Search for the cell housing the specified text and yield its [x, y] center coordinate. 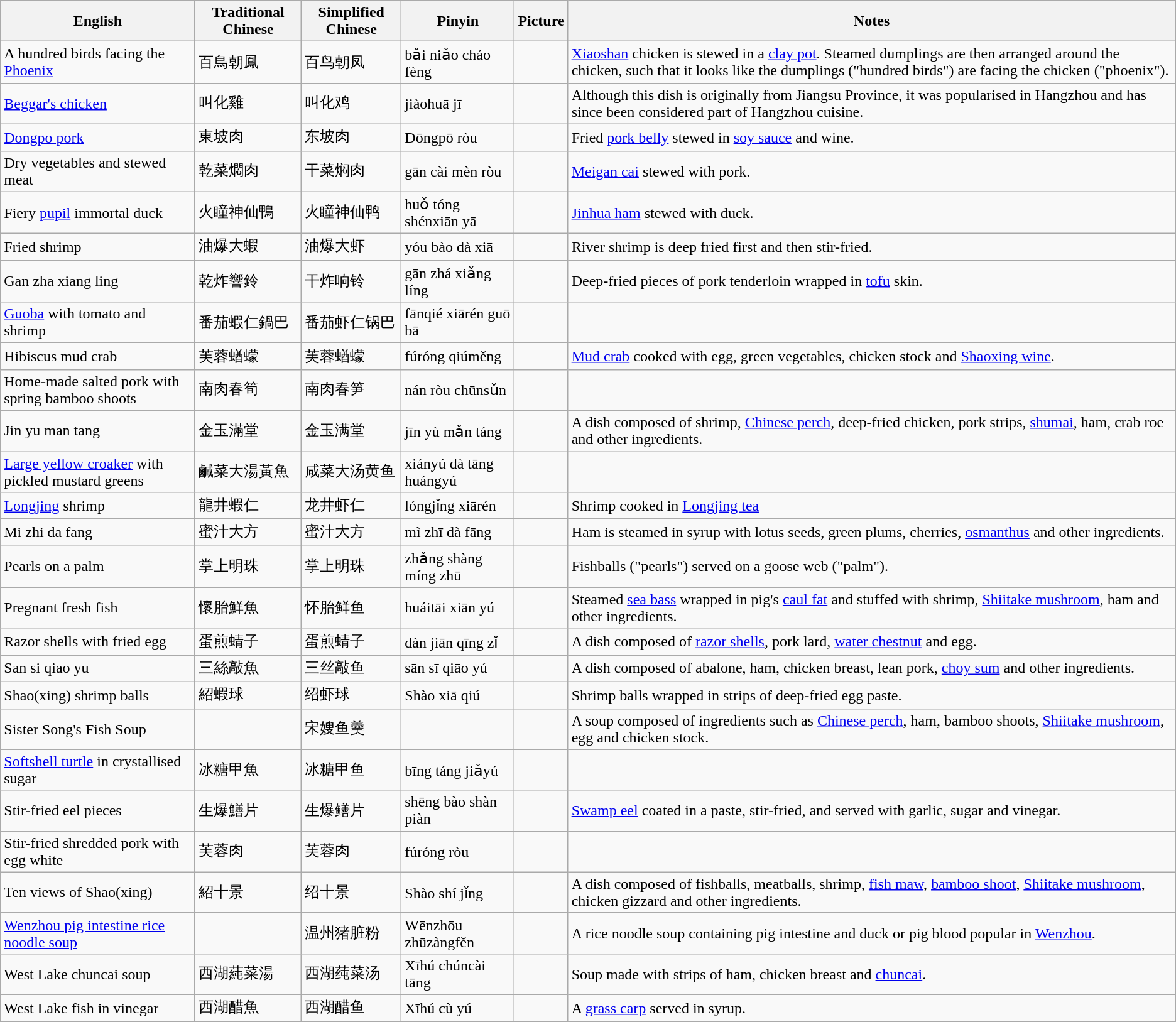
油爆大虾 [352, 247]
fānqié xiārén guō bā [458, 323]
Home-made salted pork with spring bamboo shoots [98, 389]
东坡肉 [352, 137]
Pinyin [458, 21]
三丝敲鱼 [352, 668]
Jinhua ham stewed with duck. [872, 212]
River shrimp is deep fried first and then stir-fried. [872, 247]
Razor shells with fried egg [98, 642]
叫化雞 [248, 103]
Steamed sea bass wrapped in pig's caul fat and stuffed with shrimp, Shiitake mushroom, ham and other ingredients. [872, 608]
Traditional Chinese [248, 21]
油爆大蝦 [248, 247]
San si qiao yu [98, 668]
Dongpo pork [98, 137]
Soup made with strips of ham, chicken breast and chuncai. [872, 974]
Hibiscus mud crab [98, 357]
紹蝦球 [248, 695]
懷胎鮮魚 [248, 608]
West Lake fish in vinegar [98, 1008]
Xīhú chúncài tāng [458, 974]
南肉春筍 [248, 389]
西湖莼菜汤 [352, 974]
乾菜燜肉 [248, 171]
Softshell turtle in crystallised sugar [98, 770]
huáitāi xiān yú [458, 608]
干炸响铃 [352, 281]
咸菜大汤黄鱼 [352, 471]
Fried pork belly stewed in soy sauce and wine. [872, 137]
Meigan cai stewed with pork. [872, 171]
xiányú dà tāng huángyú [458, 471]
gān zhá xiǎng líng [458, 281]
bǎi niǎo cháo fèng [458, 63]
A rice noodle soup containing pig intestine and duck or pig blood popular in Wenzhou. [872, 933]
生爆鳝片 [352, 810]
Notes [872, 21]
Xīhú cù yú [458, 1008]
Simplified Chinese [352, 21]
绍虾球 [352, 695]
Pregnant fresh fish [98, 608]
shēng bào shàn piàn [458, 810]
zhǎng shàng míng zhū [458, 567]
紹十景 [248, 892]
jiàohuā jī [458, 103]
Shào xiā qiú [458, 695]
三絲敲魚 [248, 668]
Picture [542, 21]
English [98, 21]
Longjing shrimp [98, 506]
Ham is steamed in syrup with lotus seeds, green plums, cherries, osmanthus and other ingredients. [872, 533]
Shao(xing) shrimp balls [98, 695]
生爆鱔片 [248, 810]
mì zhī dà fāng [458, 533]
Stir-fried eel pieces [98, 810]
Fried shrimp [98, 247]
Mud crab cooked with egg, green vegetables, chicken stock and Shaoxing wine. [872, 357]
lóngjǐng xiārén [458, 506]
fúróng qiúměng [458, 357]
宋嫂鱼羹 [352, 729]
百鳥朝鳳 [248, 63]
怀胎鲜鱼 [352, 608]
A dish composed of razor shells, pork lard, water chestnut and egg. [872, 642]
A dish composed of fishballs, meatballs, shrimp, fish maw, bamboo shoot, Shiitake mushroom, chicken gizzard and other ingredients. [872, 892]
温州猪脏粉 [352, 933]
yóu bào dà xiā [458, 247]
西湖醋鱼 [352, 1008]
huǒ tóng shénxiān yā [458, 212]
fúróng ròu [458, 852]
Fiery pupil immortal duck [98, 212]
dàn jiān qīng zǐ [458, 642]
Jin yu man tang [98, 431]
東坡肉 [248, 137]
龙井虾仁 [352, 506]
Dry vegetables and stewed meat [98, 171]
绍十景 [352, 892]
Large yellow croaker with pickled mustard greens [98, 471]
叫化鸡 [352, 103]
鹹菜大湯黃魚 [248, 471]
西湖蒓菜湯 [248, 974]
干菜焖肉 [352, 171]
A dish composed of abalone, ham, chicken breast, lean pork, choy sum and other ingredients. [872, 668]
南肉春笋 [352, 389]
西湖醋魚 [248, 1008]
金玉满堂 [352, 431]
Shrimp cooked in Longjing tea [872, 506]
乾炸響鈴 [248, 281]
Ten views of Shao(xing) [98, 892]
gān cài mèn ròu [458, 171]
Swamp eel coated in a paste, stir-fried, and served with garlic, sugar and vinegar. [872, 810]
Deep-fried pieces of pork tenderloin wrapped in tofu skin. [872, 281]
火瞳神仙鴨 [248, 212]
Wēnzhōu zhūzàngfěn [458, 933]
jīn yù mǎn táng [458, 431]
Guoba with tomato and shrimp [98, 323]
A dish composed of shrimp, Chinese perch, deep-fried chicken, pork strips, shumai, ham, crab roe and other ingredients. [872, 431]
Dōngpō ròu [458, 137]
A soup composed of ingredients such as Chinese perch, ham, bamboo shoots, Shiitake mushroom, egg and chicken stock. [872, 729]
Beggar's chicken [98, 103]
Pearls on a palm [98, 567]
A hundred birds facing the Phoenix [98, 63]
West Lake chuncai soup [98, 974]
冰糖甲魚 [248, 770]
金玉滿堂 [248, 431]
百鸟朝凤 [352, 63]
Mi zhi da fang [98, 533]
火瞳神仙鸭 [352, 212]
番茄虾仁锅巴 [352, 323]
sān sī qiāo yú [458, 668]
A grass carp served in syrup. [872, 1008]
Gan zha xiang ling [98, 281]
冰糖甲鱼 [352, 770]
nán ròu chūnsǔn [458, 389]
Wenzhou pig intestine rice noodle soup [98, 933]
Shào shí jǐng [458, 892]
Sister Song's Fish Soup [98, 729]
Stir-fried shredded pork with egg white [98, 852]
龍井蝦仁 [248, 506]
Shrimp balls wrapped in strips of deep-fried egg paste. [872, 695]
Although this dish is originally from Jiangsu Province, it was popularised in Hangzhou and has since been considered part of Hangzhou cuisine. [872, 103]
Fishballs ("pearls") served on a goose web ("palm"). [872, 567]
番茄蝦仁鍋巴 [248, 323]
bīng táng jiǎyú [458, 770]
